Capture the cell that displays the provided text and extract its [X, Y] central coordinate. 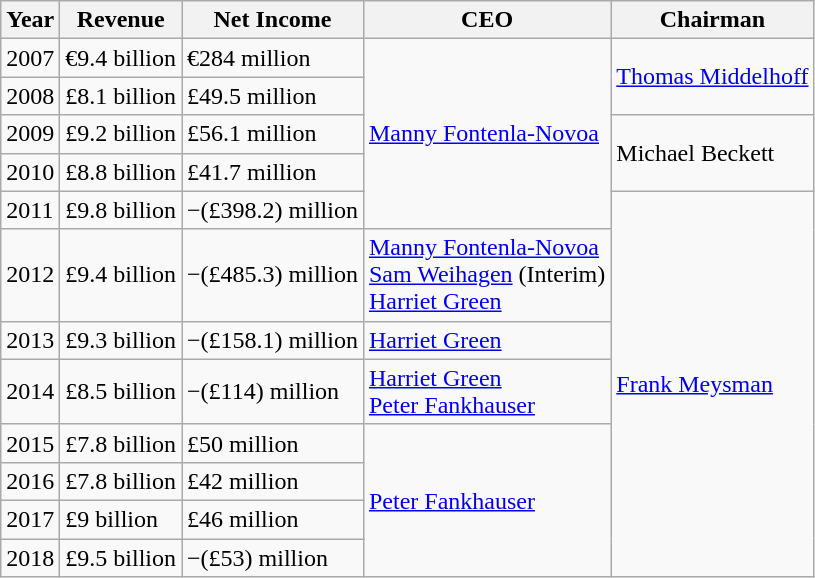
£50 million [273, 443]
Peter Fankhauser [486, 500]
£46 million [273, 519]
2008 [30, 96]
Year [30, 20]
Harriet Green [486, 340]
2018 [30, 557]
Frank Meysman [712, 384]
£8.8 billion [121, 172]
2017 [30, 519]
2014 [30, 392]
€9.4 billion [121, 58]
£9.4 billion [121, 275]
Chairman [712, 20]
£42 million [273, 481]
Michael Beckett [712, 153]
£9.8 billion [121, 210]
£49.5 million [273, 96]
2007 [30, 58]
Manny Fontenla-Novoa [486, 134]
2009 [30, 134]
2012 [30, 275]
Manny Fontenla-NovoaSam Weihagen (Interim)Harriet Green [486, 275]
£9.5 billion [121, 557]
CEO [486, 20]
−(£398.2) million [273, 210]
2013 [30, 340]
−(£485.3) million [273, 275]
−(£158.1) million [273, 340]
2011 [30, 210]
£8.5 billion [121, 392]
€284 million [273, 58]
2015 [30, 443]
2016 [30, 481]
£9 billion [121, 519]
−(£114) million [273, 392]
£56.1 million [273, 134]
£9.3 billion [121, 340]
£8.1 billion [121, 96]
2010 [30, 172]
Harriet GreenPeter Fankhauser [486, 392]
Net Income [273, 20]
−(£53) million [273, 557]
£9.2 billion [121, 134]
Revenue [121, 20]
£41.7 million [273, 172]
Thomas Middelhoff [712, 77]
